For the text-containing cell, return its midpoint in (x, y) coordinate format. 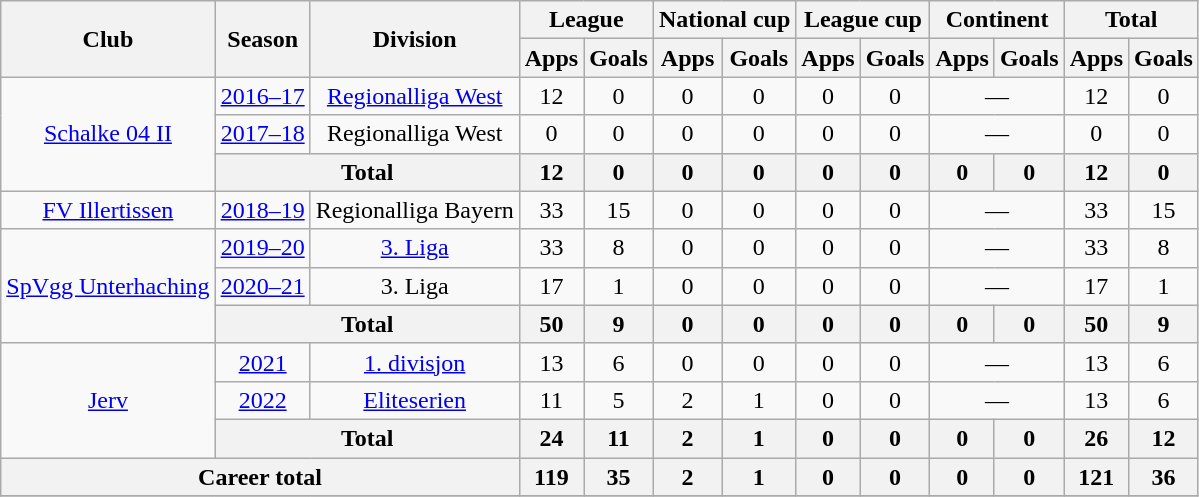
League cup (863, 20)
SpVgg Unterhaching (108, 286)
2017–18 (262, 134)
Schalke 04 II (108, 134)
Season (262, 39)
2020–21 (262, 286)
FV Illertissen (108, 210)
2019–20 (262, 248)
Regionalliga Bayern (414, 210)
2021 (262, 362)
35 (619, 477)
Eliteserien (414, 400)
Division (414, 39)
2018–19 (262, 210)
36 (1164, 477)
24 (551, 438)
5 (619, 400)
Continent (997, 20)
Career total (260, 477)
2016–17 (262, 96)
26 (1096, 438)
1. divisjon (414, 362)
National cup (724, 20)
2022 (262, 400)
119 (551, 477)
Jerv (108, 400)
League (586, 20)
121 (1096, 477)
Club (108, 39)
